Pinpoint the cell where the given text exists, returning its [x, y] midpoint coordinate. 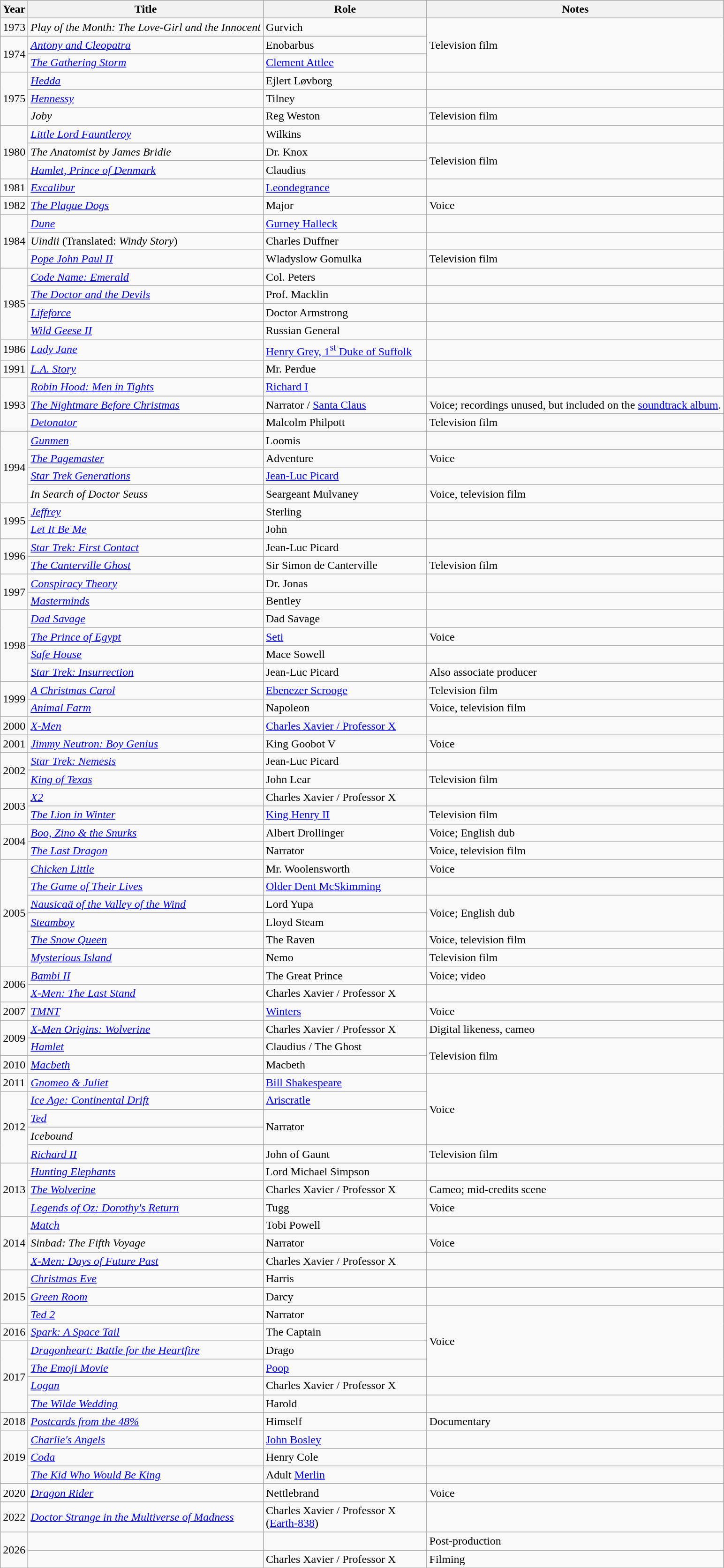
2010 [14, 1065]
2003 [14, 806]
Wilkins [345, 134]
Nettlebrand [345, 1493]
TMNT [146, 1011]
Dragonheart: Battle for the Heartfire [146, 1350]
Safe House [146, 654]
Lord Yupa [345, 904]
Russian General [345, 330]
Charles Duffner [345, 241]
John [345, 530]
1999 [14, 699]
Claudius [345, 170]
Napoleon [345, 708]
2014 [14, 1243]
Chicken Little [146, 868]
Nausicaä of the Valley of the Wind [146, 904]
Star Trek: Insurrection [146, 672]
Ejlert Løvborg [345, 81]
Gurvich [345, 27]
Detonator [146, 423]
Antony and Cleopatra [146, 45]
Harris [345, 1279]
2012 [14, 1127]
Robin Hood: Men in Tights [146, 387]
The Kid Who Would Be King [146, 1475]
Lady Jane [146, 350]
Animal Farm [146, 708]
Joby [146, 116]
1995 [14, 521]
1984 [14, 241]
Drago [345, 1350]
1981 [14, 187]
Loomis [345, 441]
Digital likeness, cameo [575, 1029]
Bill Shakespeare [345, 1083]
Coda [146, 1457]
Clement Attlee [345, 63]
The Game of Their Lives [146, 886]
L.A. Story [146, 369]
John of Gaunt [345, 1154]
The Plague Dogs [146, 205]
2016 [14, 1332]
Hedda [146, 81]
Enobarbus [345, 45]
The Wilde Wedding [146, 1404]
Star Trek Generations [146, 476]
The Last Dragon [146, 851]
1991 [14, 369]
King Goobot V [345, 744]
Voice; video [575, 976]
1974 [14, 54]
2026 [14, 1550]
Spark: A Space Tail [146, 1332]
Title [146, 9]
1985 [14, 304]
Post-production [575, 1541]
Albert Drollinger [345, 833]
Claudius / The Ghost [345, 1047]
Cameo; mid-credits scene [575, 1189]
Uindii (Translated: Windy Story) [146, 241]
Little Lord Fauntleroy [146, 134]
Also associate producer [575, 672]
Adventure [345, 458]
Harold [345, 1404]
2018 [14, 1421]
2011 [14, 1083]
Seti [345, 636]
Ted [146, 1118]
Icebound [146, 1136]
Play of the Month: The Love-Girl and the Innocent [146, 27]
X-Men: Days of Future Past [146, 1261]
Masterminds [146, 601]
Lloyd Steam [345, 922]
Tobi Powell [345, 1225]
Dune [146, 224]
2006 [14, 985]
Richard I [345, 387]
Bambi II [146, 976]
Doctor Armstrong [345, 313]
The Canterville Ghost [146, 565]
2001 [14, 744]
Sinbad: The Fifth Voyage [146, 1243]
Mace Sowell [345, 654]
X2 [146, 797]
Himself [345, 1421]
Prof. Macklin [345, 295]
2004 [14, 842]
Seargeant Mulvaney [345, 494]
Steamboy [146, 922]
Bentley [345, 601]
1975 [14, 98]
Poop [345, 1368]
Wladyslow Gomulka [345, 259]
Mr. Woolensworth [345, 868]
X-Men Origins: Wolverine [146, 1029]
2013 [14, 1189]
Code Name: Emerald [146, 277]
Hennessy [146, 98]
Excalibur [146, 187]
Gunmen [146, 441]
Jeffrey [146, 512]
Charles Xavier / Professor X (Earth-838) [345, 1516]
John Lear [345, 779]
2019 [14, 1457]
The Emoji Movie [146, 1368]
Adult Merlin [345, 1475]
The Wolverine [146, 1189]
Star Trek: Nemesis [146, 762]
Ebenezer Scrooge [345, 690]
2002 [14, 770]
Lifeforce [146, 313]
Charlie's Angels [146, 1439]
The Raven [345, 940]
Match [146, 1225]
In Search of Doctor Seuss [146, 494]
Richard II [146, 1154]
Star Trek: First Contact [146, 547]
Doctor Strange in the Multiverse of Madness [146, 1516]
King Henry II [345, 815]
Henry Grey, 1st Duke of Suffolk [345, 350]
The Snow Queen [146, 940]
Mysterious Island [146, 958]
Henry Cole [345, 1457]
2022 [14, 1516]
Hamlet [146, 1047]
Ted 2 [146, 1314]
Dr. Jonas [345, 583]
Green Room [146, 1297]
Sir Simon de Canterville [345, 565]
Voice; recordings unused, but included on the soundtrack album. [575, 405]
Pope John Paul II [146, 259]
Older Dent McSkimming [345, 886]
Malcolm Philpott [345, 423]
Hunting Elephants [146, 1172]
Filming [575, 1559]
Darcy [345, 1297]
2005 [14, 913]
John Bosley [345, 1439]
Boo, Zino & the Snurks [146, 833]
1997 [14, 592]
Documentary [575, 1421]
Leondegrance [345, 187]
2009 [14, 1038]
The Nightmare Before Christmas [146, 405]
A Christmas Carol [146, 690]
1998 [14, 645]
1986 [14, 350]
1973 [14, 27]
2020 [14, 1493]
Postcards from the 48% [146, 1421]
The Gathering Storm [146, 63]
Nemo [345, 958]
Col. Peters [345, 277]
Tilney [345, 98]
Wild Geese II [146, 330]
Winters [345, 1011]
Major [345, 205]
Christmas Eve [146, 1279]
Lord Michael Simpson [345, 1172]
X-Men [146, 726]
Role [345, 9]
2017 [14, 1377]
Dr. Knox [345, 152]
Year [14, 9]
The Lion in Winter [146, 815]
The Great Prince [345, 976]
Mr. Perdue [345, 369]
X-Men: The Last Stand [146, 993]
The Anatomist by James Bridie [146, 152]
Tugg [345, 1207]
The Captain [345, 1332]
Ice Age: Continental Drift [146, 1100]
1982 [14, 205]
Jimmy Neutron: Boy Genius [146, 744]
Narrator / Santa Claus [345, 405]
2007 [14, 1011]
Gnomeo & Juliet [146, 1083]
2015 [14, 1297]
The Prince of Egypt [146, 636]
Reg Weston [345, 116]
Sterling [345, 512]
The Pagemaster [146, 458]
Ariscratle [345, 1100]
Hamlet, Prince of Denmark [146, 170]
Let It Be Me [146, 530]
King of Texas [146, 779]
Logan [146, 1386]
1980 [14, 152]
Gurney Halleck [345, 224]
Notes [575, 9]
Conspiracy Theory [146, 583]
Legends of Oz: Dorothy's Return [146, 1207]
1996 [14, 556]
1993 [14, 405]
2000 [14, 726]
1994 [14, 467]
Dragon Rider [146, 1493]
The Doctor and the Devils [146, 295]
